Search for the cell housing the specified text and yield its (x, y) center coordinate. 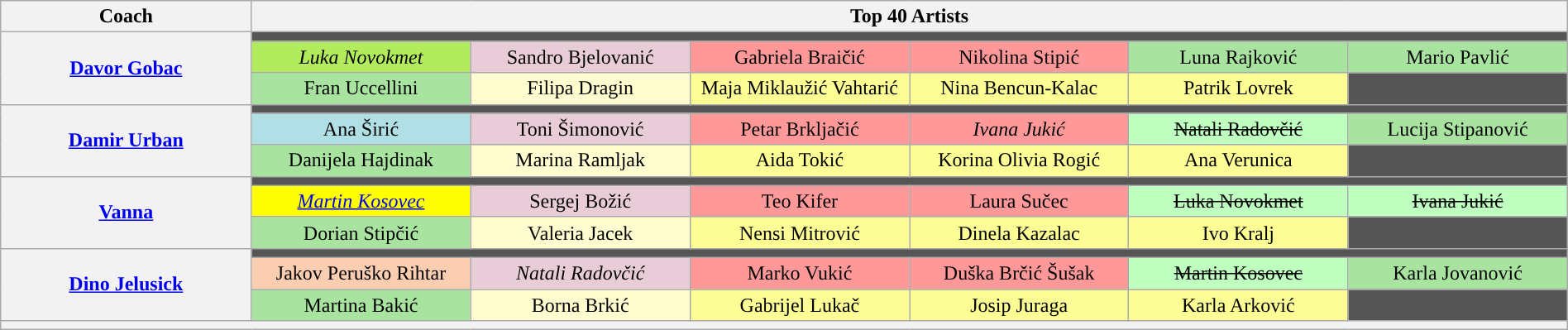
Coach (126, 17)
Borna Brkić (581, 305)
Laura Sučec (1019, 201)
Josip Juraga (1019, 305)
Vanna (126, 212)
Mario Pavlić (1457, 57)
Patrik Lovrek (1239, 88)
Toni Šimonović (581, 129)
Danijela Hajdinak (361, 160)
Nikolina Stipić (1019, 57)
Ivo Kralj (1239, 232)
Jakov Peruško Rihtar (361, 273)
Dorian Stipčić (361, 232)
Ana Širić (361, 129)
Dinela Kazalac (1019, 232)
Sandro Bjelovanić (581, 57)
Gabrijel Lukač (799, 305)
Marina Ramljak (581, 160)
Teo Kifer (799, 201)
Nensi Mitrović (799, 232)
Aida Tokić (799, 160)
Luna Rajković (1239, 57)
Ana Verunica (1239, 160)
Lucija Stipanović (1457, 129)
Gabriela Braičić (799, 57)
Damir Urban (126, 141)
Maja Miklaužić Vahtarić (799, 88)
Martina Bakić (361, 305)
Marko Vukić (799, 273)
Korina Olivia Rogić (1019, 160)
Top 40 Artists (910, 17)
Fran Uccellini (361, 88)
Filipa Dragin (581, 88)
Duška Brčić Šušak (1019, 273)
Karla Arković (1239, 305)
Valeria Jacek (581, 232)
Dino Jelusick (126, 285)
Petar Brkljačić (799, 129)
Davor Gobac (126, 68)
Nina Bencun-Kalac (1019, 88)
Sergej Božić (581, 201)
Karla Jovanović (1457, 273)
